Detect which cell encompasses the target text, then output its (x, y) center coordinate. 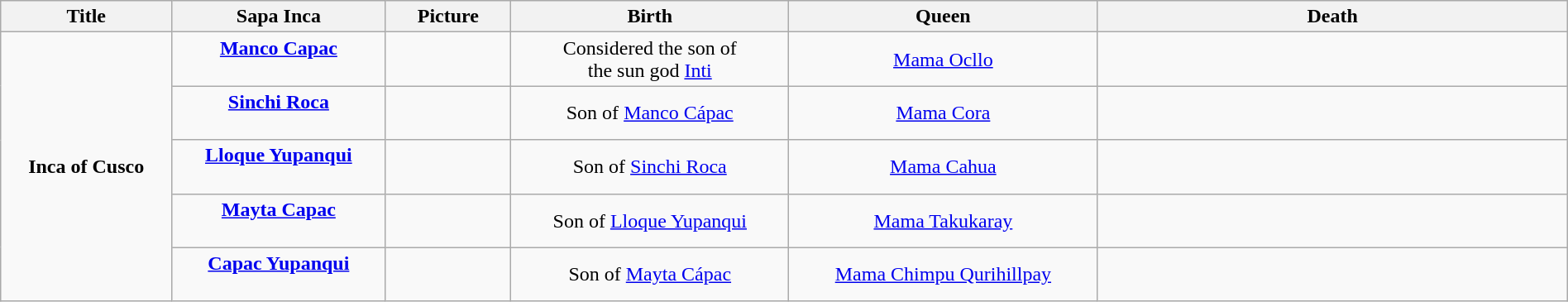
Mayta Capac (279, 220)
Mama Takukaray (943, 220)
Sapa Inca (279, 17)
Mama Ocllo (943, 60)
Son of Lloque Yupanqui (650, 220)
Lloque Yupanqui (279, 167)
Mama Chimpu Qurihillpay (943, 275)
Picture (448, 17)
Death (1332, 17)
Queen (943, 17)
Capac Yupanqui (279, 275)
Mama Cora (943, 113)
Mama Cahua (943, 167)
Birth (650, 17)
Considered the son of the sun god Inti (650, 60)
Title (86, 17)
Sinchi Roca (279, 113)
Inca of Cusco (86, 167)
Manco Capac (279, 60)
Son of Sinchi Roca (650, 167)
Son of Mayta Cápac (650, 275)
Son of Manco Cápac (650, 113)
